Scan for the cell matching the given text and deliver its [X, Y] coordinate at center. 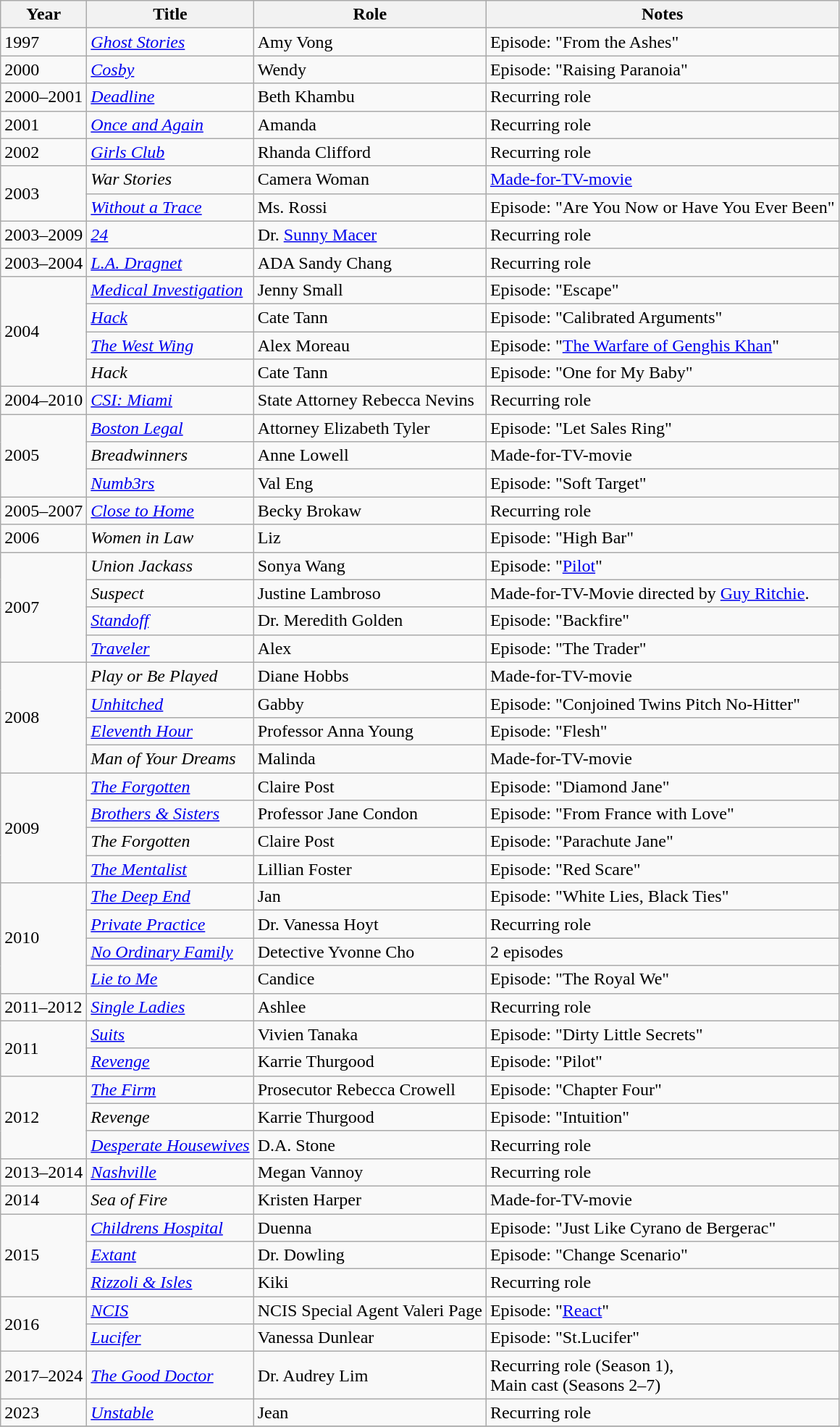
Becky Brokaw [369, 511]
Episode: "The Royal We" [662, 979]
Close to Home [170, 511]
Episode: "Flesh" [662, 731]
2007 [43, 607]
Gabby [369, 703]
Jenny Small [369, 290]
Ashlee [369, 1007]
Childrens Hospital [170, 1228]
2008 [43, 717]
Extant [170, 1255]
Suits [170, 1034]
Amanda [369, 125]
Attorney Elizabeth Tyler [369, 428]
Alex Moreau [369, 346]
Numb3rs [170, 483]
Anne Lowell [369, 456]
2015 [43, 1255]
Private Practice [170, 924]
2001 [43, 125]
Dr. Vanessa Hoyt [369, 924]
Episode: "Dirty Little Secrets" [662, 1034]
The West Wing [170, 346]
Episode: "The Trader" [662, 648]
Episode: "High Bar" [662, 538]
Episode: "Red Scare" [662, 869]
Detective Yvonne Cho [369, 952]
2011–2012 [43, 1007]
Once and Again [170, 125]
Lillian Foster [369, 869]
The Deep End [170, 897]
Justine Lambroso [369, 593]
Women in Law [170, 538]
2006 [43, 538]
Episode: "One for My Baby" [662, 373]
Cosby [170, 70]
NCIS [170, 1310]
Wendy [369, 70]
2000 [43, 70]
Episode: "St.Lucifer" [662, 1338]
War Stories [170, 180]
Made-for-TV-Movie directed by Guy Ritchie. [662, 593]
2017–2024 [43, 1375]
Episode: "Raising Paranoia" [662, 70]
Episode: "Let Sales Ring" [662, 428]
Notes [662, 14]
Rhanda Clifford [369, 152]
Deadline [170, 97]
Role [369, 14]
Standoff [170, 621]
Prosecutor Rebecca Crowell [369, 1089]
Title [170, 14]
2000–2001 [43, 97]
2016 [43, 1324]
Ghost Stories [170, 42]
Megan Vannoy [369, 1172]
Dr. Meredith Golden [369, 621]
Duenna [369, 1228]
Episode: "Escape" [662, 290]
2014 [43, 1200]
Diane Hobbs [369, 676]
Nashville [170, 1172]
24 [170, 235]
2012 [43, 1117]
2 episodes [662, 952]
Eleventh Hour [170, 731]
Ms. Rossi [369, 207]
Jean [369, 1413]
State Attorney Rebecca Nevins [369, 401]
Episode: "Parachute Jane" [662, 842]
Candice [369, 979]
ADA Sandy Chang [369, 262]
Suspect [170, 593]
1997 [43, 42]
Episode: "White Lies, Black Ties" [662, 897]
Boston Legal [170, 428]
Play or Be Played [170, 676]
Year [43, 14]
Amy Vong [369, 42]
Medical Investigation [170, 290]
Girls Club [170, 152]
Episode: "Diamond Jane" [662, 786]
Dr. Dowling [369, 1255]
Episode: "React" [662, 1310]
CSI: Miami [170, 401]
Episode: "The Warfare of Genghis Khan" [662, 346]
Without a Trace [170, 207]
2005–2007 [43, 511]
2003–2004 [43, 262]
D.A. Stone [369, 1144]
Lie to Me [170, 979]
Breadwinners [170, 456]
The Good Doctor [170, 1375]
Malinda [369, 758]
Kristen Harper [369, 1200]
Professor Anna Young [369, 731]
Sea of Fire [170, 1200]
2003 [43, 193]
2002 [43, 152]
Alex [369, 648]
Episode: "Calibrated Arguments" [662, 317]
The Firm [170, 1089]
Episode: "Change Scenario" [662, 1255]
Single Ladies [170, 1007]
Unhitched [170, 703]
2011 [43, 1048]
Episode: "From the Ashes" [662, 42]
Episode: "Soft Target" [662, 483]
Dr. Audrey Lim [369, 1375]
Recurring role (Season 1),Main cast (Seasons 2–7) [662, 1375]
Sonya Wang [369, 566]
Episode: "From France with Love" [662, 814]
2004–2010 [43, 401]
Traveler [170, 648]
L.A. Dragnet [170, 262]
Beth Khambu [369, 97]
Camera Woman [369, 180]
Brothers & Sisters [170, 814]
Jan [369, 897]
NCIS Special Agent Valeri Page [369, 1310]
Episode: "Backfire" [662, 621]
Liz [369, 538]
Episode: "Intuition" [662, 1117]
Episode: "Just Like Cyrano de Bergerac" [662, 1228]
Val Eng [369, 483]
No Ordinary Family [170, 952]
Union Jackass [170, 566]
2005 [43, 456]
2013–2014 [43, 1172]
2010 [43, 938]
2004 [43, 331]
Man of Your Dreams [170, 758]
Professor Jane Condon [369, 814]
2023 [43, 1413]
Kiki [369, 1283]
Unstable [170, 1413]
Episode: "Are You Now or Have You Ever Been" [662, 207]
Lucifer [170, 1338]
2003–2009 [43, 235]
Desperate Housewives [170, 1144]
Vanessa Dunlear [369, 1338]
The Mentalist [170, 869]
Vivien Tanaka [369, 1034]
Rizzoli & Isles [170, 1283]
Episode: "Chapter Four" [662, 1089]
2009 [43, 827]
Dr. Sunny Macer [369, 235]
Episode: "Conjoined Twins Pitch No-Hitter" [662, 703]
